Capture the cell that displays the provided text and extract its (X, Y) central coordinate. 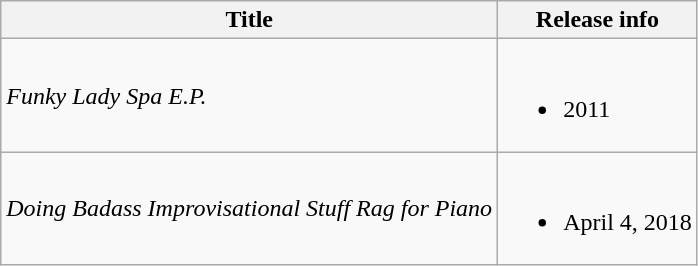
Release info (598, 20)
Title (250, 20)
2011 (598, 96)
Funky Lady Spa E.P. (250, 96)
April 4, 2018 (598, 208)
Doing Badass Improvisational Stuff Rag for Piano (250, 208)
